Find where the given text appears and provide that cell's center as (x, y) coordinate. 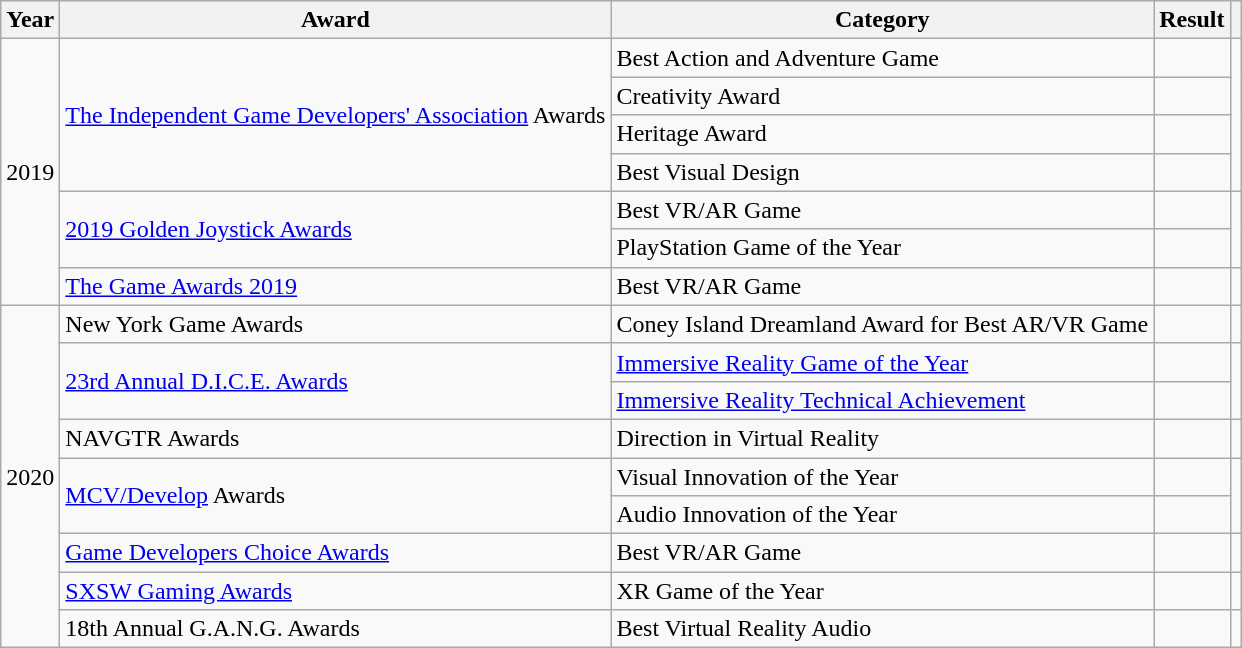
Coney Island Dreamland Award for Best AR/VR Game (882, 324)
2019 Golden Joystick Awards (336, 229)
2020 (30, 476)
Game Developers Choice Awards (336, 553)
MCV/Develop Awards (336, 496)
SXSW Gaming Awards (336, 591)
PlayStation Game of the Year (882, 248)
Result (1192, 20)
Immersive Reality Game of the Year (882, 362)
New York Game Awards (336, 324)
2019 (30, 172)
The Game Awards 2019 (336, 286)
Heritage Award (882, 134)
NAVGTR Awards (336, 438)
The Independent Game Developers' Association Awards (336, 115)
Creativity Award (882, 96)
Best Virtual Reality Audio (882, 629)
Year (30, 20)
23rd Annual D.I.C.E. Awards (336, 381)
XR Game of the Year (882, 591)
18th Annual G.A.N.G. Awards (336, 629)
Best Visual Design (882, 172)
Immersive Reality Technical Achievement (882, 400)
Visual Innovation of the Year (882, 477)
Audio Innovation of the Year (882, 515)
Best Action and Adventure Game (882, 58)
Award (336, 20)
Category (882, 20)
Direction in Virtual Reality (882, 438)
